Determine the (X, Y) coordinate at the center of the cell enclosing the given text.  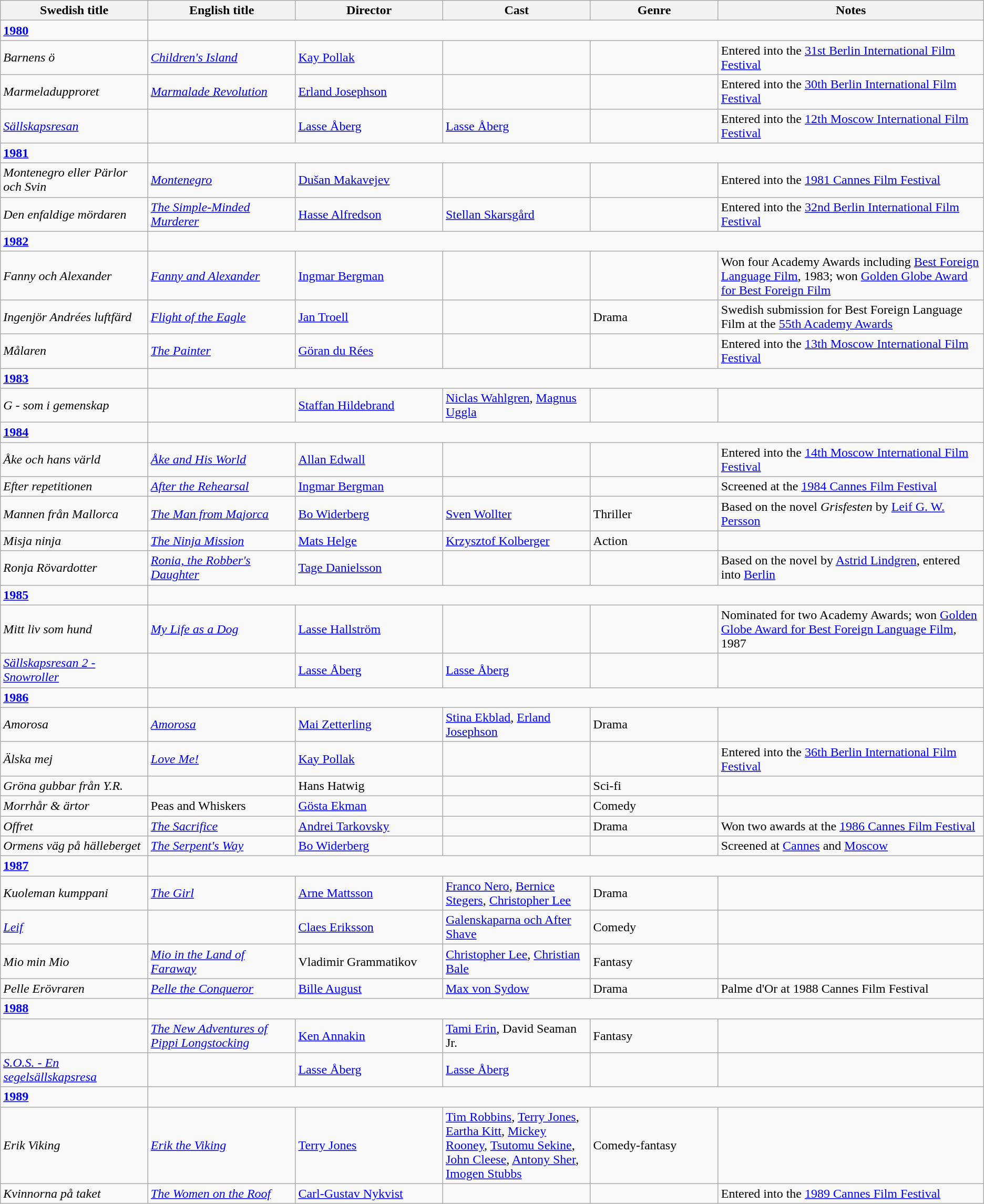
Cast (516, 11)
English title (222, 11)
Montenegro eller Pärlor och Svin (75, 180)
Christopher Lee, Christian Bale (516, 962)
Ormens väg på hälleberget (75, 846)
Andrei Tarkovsky (369, 826)
Efter repetitionen (75, 487)
Sällskapsresan (75, 126)
The Sacrifice (222, 826)
Vladimir Grammatikov (369, 962)
Jan Troell (369, 316)
Erik Viking (75, 1145)
Nominated for two Academy Awards; won Golden Globe Award for Best Foreign Language Film, 1987 (850, 629)
Genre (654, 11)
Stellan Skarsgård (516, 214)
The Girl (222, 893)
Mannen från Mallorca (75, 514)
1984 (75, 433)
Den enfaldige mördaren (75, 214)
Notes (850, 11)
S.O.S. - En segelsällskapsresa (75, 1070)
1986 (75, 697)
The Painter (222, 351)
Allan Edwall (369, 459)
Screened at Cannes and Moscow (850, 846)
Erik the Viking (222, 1145)
Action (654, 541)
Ronia, the Robber's Daughter (222, 568)
Tim Robbins, Terry Jones, Eartha Kitt, Mickey Rooney, Tsutomu Sekine, John Cleese, Antony Sher, Imogen Stubbs (516, 1145)
Göran du Rées (369, 351)
Hans Hatwig (369, 786)
Won four Academy Awards including Best Foreign Language Film, 1983; won Golden Globe Award for Best Foreign Film (850, 275)
Gröna gubbar från Y.R. (75, 786)
Children's Island (222, 58)
Mats Helge (369, 541)
Leif (75, 927)
Max von Sydow (516, 989)
Galenskaparna och After Shave (516, 927)
1981 (75, 153)
Terry Jones (369, 1145)
Claes Eriksson (369, 927)
Pelle the Conqueror (222, 989)
G - som i gemenskap (75, 406)
Erland Josephson (369, 91)
The Serpent's Way (222, 846)
Director (369, 11)
Entered into the 30th Berlin International Film Festival (850, 91)
Thriller (654, 514)
Won two awards at the 1986 Cannes Film Festival (850, 826)
Entered into the 32nd Berlin International Film Festival (850, 214)
Krzysztof Kolberger (516, 541)
Barnens ö (75, 58)
Swedish title (75, 11)
Stina Ekblad, Erland Josephson (516, 724)
Love Me! (222, 759)
Tage Danielsson (369, 568)
Entered into the 12th Moscow International Film Festival (850, 126)
Franco Nero, Bernice Stegers, Christopher Lee (516, 893)
Sven Wollter (516, 514)
Entered into the 1989 Cannes Film Festival (850, 1193)
Offret (75, 826)
Carl-Gustav Nykvist (369, 1193)
Entered into the 13th Moscow International Film Festival (850, 351)
Åke och hans värld (75, 459)
Älska mej (75, 759)
Lasse Hallström (369, 629)
1987 (75, 866)
Flight of the Eagle (222, 316)
The Simple-Minded Murderer (222, 214)
Sällskapsresan 2 - Snowroller (75, 671)
Kvinnorna på taket (75, 1193)
Pelle Erövraren (75, 989)
The Ninja Mission (222, 541)
Ingenjör Andrées luftfärd (75, 316)
Swedish submission for Best Foreign Language Film at the 55th Academy Awards (850, 316)
Marmalade Revolution (222, 91)
Comedy-fantasy (654, 1145)
Mio min Mio (75, 962)
Ken Annakin (369, 1035)
Entered into the 14th Moscow International Film Festival (850, 459)
Mitt liv som hund (75, 629)
1983 (75, 378)
Niclas Wahlgren, Magnus Uggla (516, 406)
1982 (75, 241)
Fanny and Alexander (222, 275)
Peas and Whiskers (222, 806)
Ronja Rövardotter (75, 568)
Åke and His World (222, 459)
My Life as a Dog (222, 629)
The New Adventures of Pippi Longstocking (222, 1035)
Staffan Hildebrand (369, 406)
Målaren (75, 351)
Montenegro (222, 180)
The Man from Majorca (222, 514)
1989 (75, 1097)
Mio in the Land of Faraway (222, 962)
Fanny och Alexander (75, 275)
Sci-fi (654, 786)
Entered into the 36th Berlin International Film Festival (850, 759)
Based on the novel Grisfesten by Leif G. W. Persson (850, 514)
Mai Zetterling (369, 724)
Dušan Makavejev (369, 180)
Marmeladupproret (75, 91)
Based on the novel by Astrid Lindgren, entered into Berlin (850, 568)
Gösta Ekman (369, 806)
Entered into the 31st Berlin International Film Festival (850, 58)
1980 (75, 30)
1985 (75, 595)
Hasse Alfredson (369, 214)
Kuoleman kumppani (75, 893)
Morrhår & ärtor (75, 806)
After the Rehearsal (222, 487)
Bille August (369, 989)
Arne Mattsson (369, 893)
1988 (75, 1009)
Tami Erin, David Seaman Jr. (516, 1035)
Entered into the 1981 Cannes Film Festival (850, 180)
Screened at the 1984 Cannes Film Festival (850, 487)
The Women on the Roof (222, 1193)
Misja ninja (75, 541)
Palme d'Or at 1988 Cannes Film Festival (850, 989)
